Locate the cell with the specified text and output its (x, y) center coordinate. 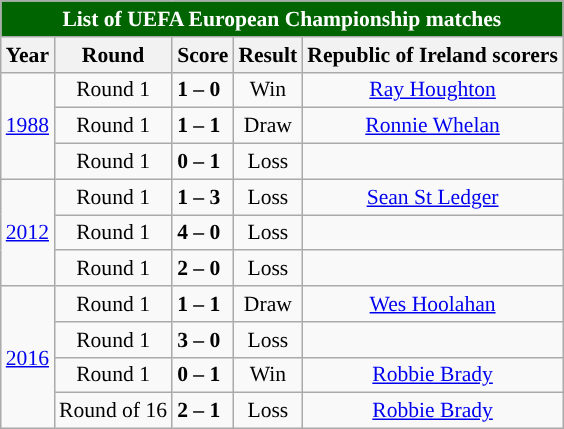
Round of 16 (113, 411)
Ray Houghton (432, 90)
1988 (28, 126)
Result (268, 55)
Republic of Ireland scorers (432, 55)
Score (202, 55)
Wes Hoolahan (432, 304)
Ronnie Whelan (432, 126)
Sean St Ledger (432, 197)
2 – 1 (202, 411)
3 – 0 (202, 340)
1 – 3 (202, 197)
Year (28, 55)
2 – 0 (202, 269)
List of UEFA European Championship matches (282, 19)
2016 (28, 357)
1 – 0 (202, 90)
Round (113, 55)
4 – 0 (202, 233)
2012 (28, 232)
